Find where the given text appears and provide that cell's center as [x, y] coordinate. 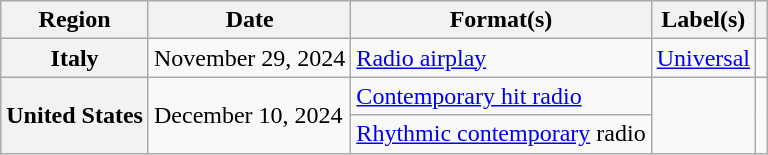
United States [75, 115]
November 29, 2024 [249, 58]
Rhythmic contemporary radio [501, 134]
Contemporary hit radio [501, 96]
Universal [703, 58]
Label(s) [703, 20]
Region [75, 20]
Radio airplay [501, 58]
December 10, 2024 [249, 115]
Date [249, 20]
Italy [75, 58]
Format(s) [501, 20]
